Identify which cell holds the provided text, then report its (X, Y) central coordinate. 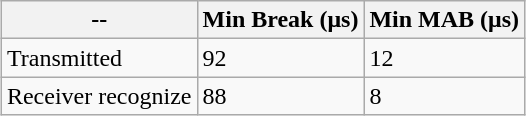
88 (280, 96)
8 (444, 96)
12 (444, 58)
-- (99, 20)
Transmitted (99, 58)
92 (280, 58)
Min Break (μs) (280, 20)
Receiver recognize (99, 96)
Min MAB (μs) (444, 20)
